Search for the cell housing the specified text and yield its [X, Y] center coordinate. 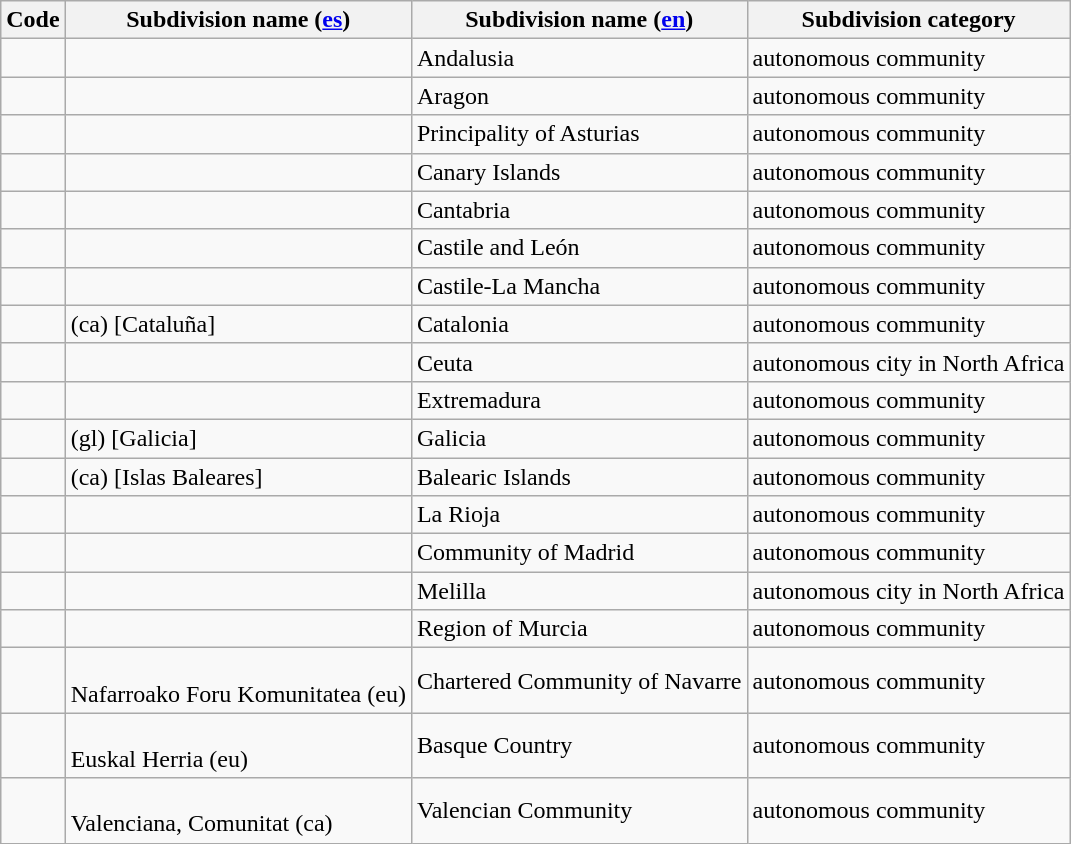
Ceuta [579, 362]
Community of Madrid [579, 553]
Castile and León [579, 248]
Region of Murcia [579, 629]
Galicia [579, 438]
Chartered Community of Navarre [579, 680]
Extremadura [579, 400]
Aragon [579, 96]
Code [33, 20]
Balearic Islands [579, 477]
Euskal Herria (eu) [238, 746]
(gl) [Galicia] [238, 438]
Melilla [579, 591]
Cantabria [579, 210]
(ca) [Cataluña] [238, 324]
(ca) [Islas Baleares] [238, 477]
Castile-La Mancha [579, 286]
Catalonia [579, 324]
Nafarroako Foru Komunitatea (eu) [238, 680]
Subdivision name (en) [579, 20]
Valencian Community [579, 810]
Canary Islands [579, 172]
Andalusia [579, 58]
La Rioja [579, 515]
Subdivision name (es) [238, 20]
Principality of Asturias [579, 134]
Subdivision category [908, 20]
Basque Country [579, 746]
Valenciana, Comunitat (ca) [238, 810]
